Determine the [x, y] coordinate at the center of the cell enclosing the given text.  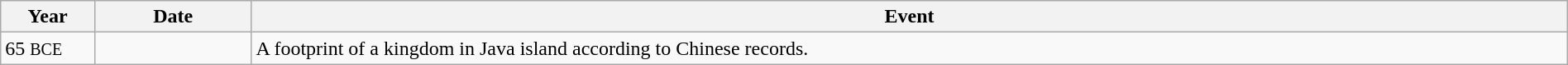
A footprint of a kingdom in Java island according to Chinese records. [910, 48]
65 BCE [48, 48]
Event [910, 17]
Year [48, 17]
Date [172, 17]
